Detect which cell encompasses the target text, then output its (x, y) center coordinate. 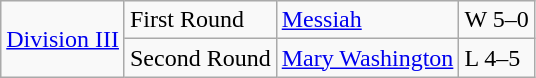
Division III (63, 39)
Messiah (368, 20)
First Round (200, 20)
L 4–5 (496, 58)
Second Round (200, 58)
W 5–0 (496, 20)
Mary Washington (368, 58)
